Provide the (x, y) coordinate of the cell's center where the given text is located.  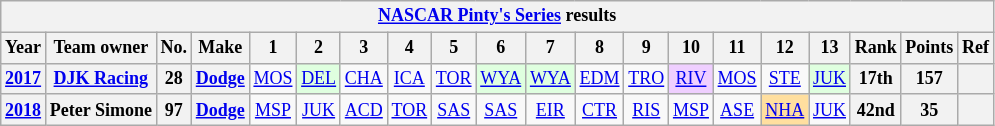
2 (319, 48)
DEL (319, 78)
TRO (646, 78)
CHA (364, 78)
2017 (24, 78)
9 (646, 48)
12 (785, 48)
157 (930, 78)
Rank (876, 48)
Peter Simone (100, 110)
4 (409, 48)
97 (174, 110)
EIR (551, 110)
3 (364, 48)
2018 (24, 110)
NHA (785, 110)
Team owner (100, 48)
13 (830, 48)
CTR (600, 110)
RIS (646, 110)
No. (174, 48)
Points (930, 48)
NASCAR Pinty's Series results (498, 16)
10 (692, 48)
DJK Racing (100, 78)
6 (501, 48)
11 (737, 48)
Ref (976, 48)
35 (930, 110)
7 (551, 48)
5 (454, 48)
EDM (600, 78)
Year (24, 48)
ASE (737, 110)
28 (174, 78)
42nd (876, 110)
RIV (692, 78)
17th (876, 78)
1 (273, 48)
Make (220, 48)
ICA (409, 78)
ACD (364, 110)
8 (600, 48)
STE (785, 78)
